Capture the cell that displays the provided text and extract its [X, Y] central coordinate. 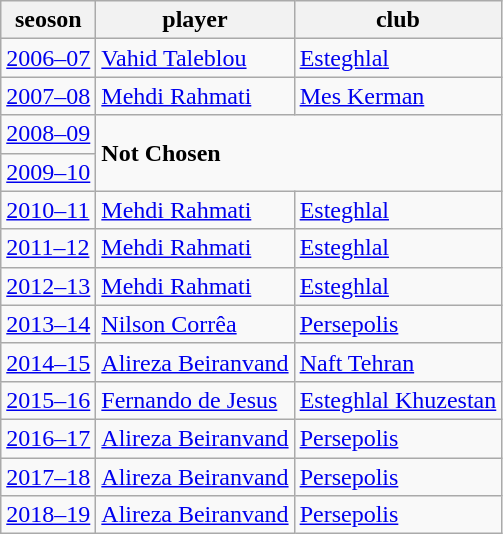
2014–15 [48, 362]
player [195, 20]
2018–19 [48, 515]
Fernando de Jesus [195, 400]
Mes Kerman [398, 96]
2010–11 [48, 210]
2007–08 [48, 96]
2013–14 [48, 324]
2009–10 [48, 172]
Not Chosen [299, 153]
Naft Tehran [398, 362]
seoson [48, 20]
2008–09 [48, 134]
2016–17 [48, 438]
Vahid Taleblou [195, 58]
2017–18 [48, 477]
club [398, 20]
2012–13 [48, 286]
2006–07 [48, 58]
Nilson Corrêa [195, 324]
Esteghlal Khuzestan [398, 400]
2011–12 [48, 248]
2015–16 [48, 400]
